Provide the [X, Y] coordinate of the cell's center where the given text is located.  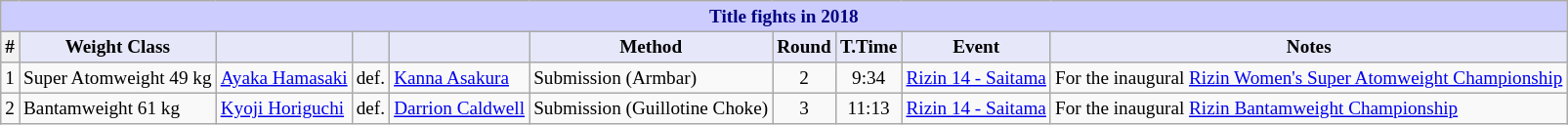
# [10, 47]
1 [10, 78]
Weight Class [118, 47]
3 [805, 108]
For the inaugural Rizin Women's Super Atomweight Championship [1308, 78]
Title fights in 2018 [784, 17]
Event [977, 47]
Method [651, 47]
Submission (Armbar) [651, 78]
Darrion Caldwell [459, 108]
Kyoji Horiguchi [283, 108]
Submission (Guillotine Choke) [651, 108]
Round [805, 47]
T.Time [869, 47]
Ayaka Hamasaki [283, 78]
Super Atomweight 49 kg [118, 78]
11:13 [869, 108]
Notes [1308, 47]
9:34 [869, 78]
Bantamweight 61 kg [118, 108]
For the inaugural Rizin Bantamweight Championship [1308, 108]
Kanna Asakura [459, 78]
